From the cell containing the given text, extract its center point as [X, Y] coordinate. 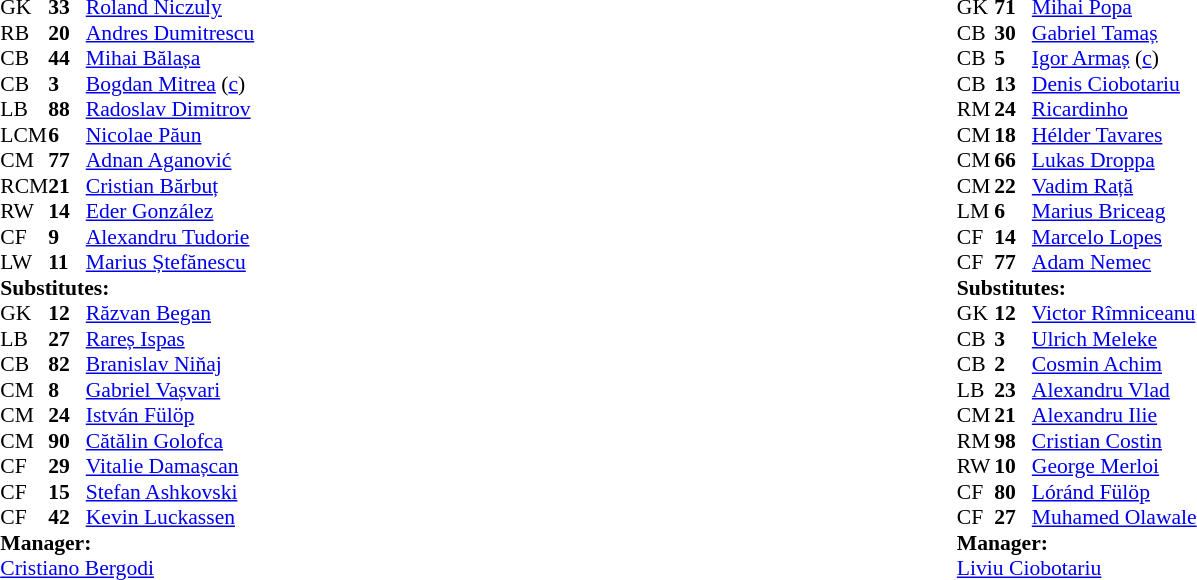
Ricardinho [1114, 109]
Alexandru Vlad [1114, 390]
Denis Ciobotariu [1114, 84]
15 [67, 492]
98 [1013, 441]
Cristian Bărbuț [170, 186]
Cătălin Golofca [170, 441]
66 [1013, 161]
LW [24, 263]
8 [67, 390]
Kevin Luckassen [170, 517]
Cosmin Achim [1114, 365]
Adnan Aganović [170, 161]
Nicolae Păun [170, 135]
RB [24, 33]
Branislav Niňaj [170, 365]
30 [1013, 33]
Lukas Droppa [1114, 161]
Răzvan Began [170, 313]
23 [1013, 390]
István Fülöp [170, 415]
Gabriel Vașvari [170, 390]
20 [67, 33]
George Merloi [1114, 467]
Alexandru Tudorie [170, 237]
Igor Armaș (c) [1114, 59]
Radoslav Dimitrov [170, 109]
Ulrich Meleke [1114, 339]
18 [1013, 135]
Hélder Tavares [1114, 135]
Gabriel Tamaș [1114, 33]
Cristian Costin [1114, 441]
22 [1013, 186]
82 [67, 365]
RCM [24, 186]
Muhamed Olawale [1114, 517]
2 [1013, 365]
29 [67, 467]
Bogdan Mitrea (c) [170, 84]
LCM [24, 135]
Lóránd Fülöp [1114, 492]
13 [1013, 84]
Andres Dumitrescu [170, 33]
88 [67, 109]
Rareș Ispas [170, 339]
Vadim Rață [1114, 186]
Vitalie Damașcan [170, 467]
11 [67, 263]
Stefan Ashkovski [170, 492]
9 [67, 237]
5 [1013, 59]
Marcelo Lopes [1114, 237]
Mihai Bălașa [170, 59]
LM [976, 211]
44 [67, 59]
42 [67, 517]
Adam Nemec [1114, 263]
80 [1013, 492]
Alexandru Ilie [1114, 415]
Eder González [170, 211]
10 [1013, 467]
90 [67, 441]
Marius Ștefănescu [170, 263]
Victor Rîmniceanu [1114, 313]
Marius Briceag [1114, 211]
